For the text-containing cell, return its midpoint in (x, y) coordinate format. 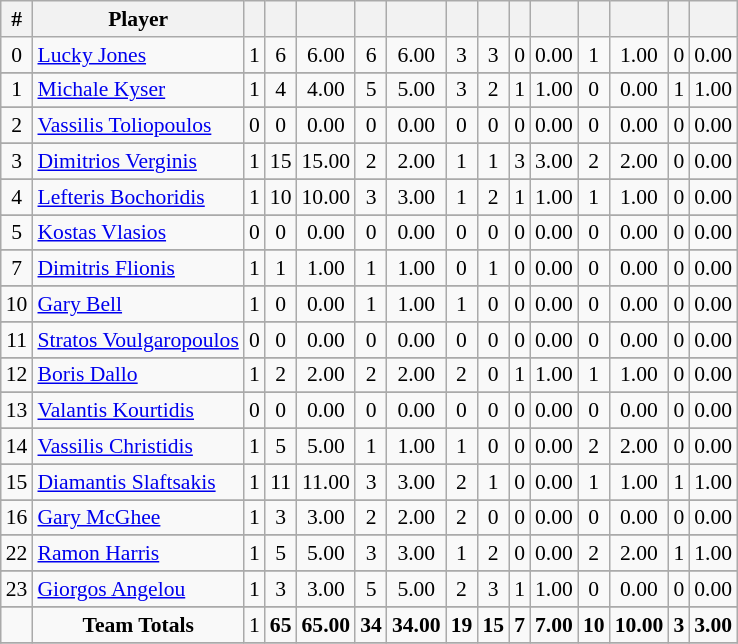
22 (17, 554)
# (17, 19)
19 (462, 625)
65.00 (326, 625)
Dimitris Flionis (138, 269)
Dimitrios Verginis (138, 162)
Michale Kyser (138, 90)
12 (17, 375)
Lucky Jones (138, 55)
15.00 (326, 162)
Stratos Voulgaropoulos (138, 340)
Vassilis Toliopoulos (138, 126)
Valantis Kourtidis (138, 411)
7.00 (554, 625)
Diamantis Slaftsakis (138, 482)
34 (371, 625)
23 (17, 589)
Player (138, 19)
4.00 (326, 90)
65 (281, 625)
Giorgos Angelou (138, 589)
Kostas Vlasios (138, 233)
Lefteris Bochoridis (138, 197)
14 (17, 447)
13 (17, 411)
Ramon Harris (138, 554)
Gary Bell (138, 304)
Team Totals (138, 625)
11.00 (326, 482)
16 (17, 518)
Boris Dallo (138, 375)
Vassilis Christidis (138, 447)
34.00 (416, 625)
Gary McGhee (138, 518)
